For the text-containing cell, return its midpoint in [X, Y] coordinate format. 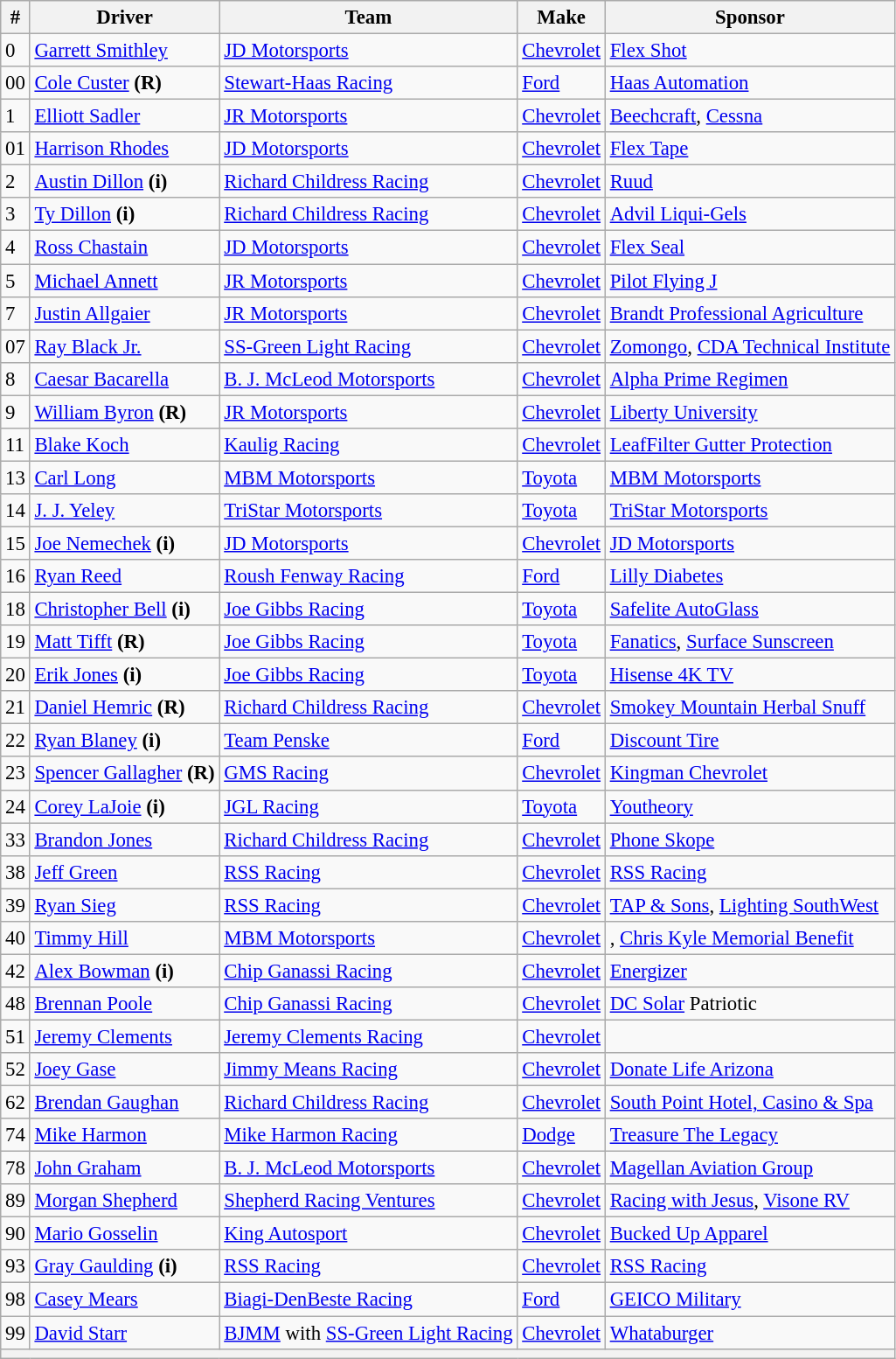
Hisense 4K TV [750, 675]
Jeff Green [124, 872]
Brendan Gaughan [124, 1103]
Gray Gaulding (i) [124, 1267]
Driver [124, 17]
99 [16, 1333]
DC Solar Patriotic [750, 1004]
Brennan Poole [124, 1004]
74 [16, 1135]
Bucked Up Apparel [750, 1234]
7 [16, 313]
Ryan Sieg [124, 905]
Youtheory [750, 806]
J. J. Yeley [124, 511]
Corey LaJoie (i) [124, 806]
Flex Seal [750, 247]
13 [16, 477]
Donate Life Arizona [750, 1070]
Spencer Gallagher (R) [124, 774]
Daniel Hemric (R) [124, 707]
Jeremy Clements [124, 1036]
Garrett Smithley [124, 51]
98 [16, 1300]
Kaulig Racing [369, 445]
Ryan Reed [124, 576]
22 [16, 741]
Sponsor [750, 17]
Ray Black Jr. [124, 346]
5 [16, 281]
93 [16, 1267]
Team [369, 17]
Stewart-Haas Racing [369, 83]
Energizer [750, 971]
Magellan Aviation Group [750, 1168]
LeafFilter Gutter Protection [750, 445]
51 [16, 1036]
21 [16, 707]
2 [16, 182]
00 [16, 83]
23 [16, 774]
Flex Shot [750, 51]
Alpha Prime Regimen [750, 379]
, Chris Kyle Memorial Benefit [750, 938]
Joey Gase [124, 1070]
20 [16, 675]
William Byron (R) [124, 412]
Team Penske [369, 741]
Ruud [750, 182]
GMS Racing [369, 774]
Shepherd Racing Ventures [369, 1201]
Safelite AutoGlass [750, 610]
Brandt Professional Agriculture [750, 313]
18 [16, 610]
Matt Tifft (R) [124, 642]
Lilly Diabetes [750, 576]
Mario Gosselin [124, 1234]
90 [16, 1234]
Cole Custer (R) [124, 83]
3 [16, 214]
Justin Allgaier [124, 313]
South Point Hotel, Casino & Spa [750, 1103]
Pilot Flying J [750, 281]
Kingman Chevrolet [750, 774]
Liberty University [750, 412]
42 [16, 971]
Jeremy Clements Racing [369, 1036]
Casey Mears [124, 1300]
Harrison Rhodes [124, 149]
Make [561, 17]
Ross Chastain [124, 247]
Michael Annett [124, 281]
Smokey Mountain Herbal Snuff [750, 707]
Jimmy Means Racing [369, 1070]
Joe Nemechek (i) [124, 543]
78 [16, 1168]
Timmy Hill [124, 938]
John Graham [124, 1168]
Christopher Bell (i) [124, 610]
38 [16, 872]
# [16, 17]
07 [16, 346]
24 [16, 806]
Carl Long [124, 477]
TAP & Sons, Lighting SouthWest [750, 905]
Phone Skope [750, 840]
33 [16, 840]
52 [16, 1070]
Racing with Jesus, Visone RV [750, 1201]
Biagi-DenBeste Racing [369, 1300]
4 [16, 247]
Ty Dillon (i) [124, 214]
Mike Harmon [124, 1135]
39 [16, 905]
48 [16, 1004]
01 [16, 149]
JGL Racing [369, 806]
Discount Tire [750, 741]
15 [16, 543]
Caesar Bacarella [124, 379]
0 [16, 51]
King Autosport [369, 1234]
Morgan Shepherd [124, 1201]
GEICO Military [750, 1300]
16 [16, 576]
1 [16, 116]
Brandon Jones [124, 840]
Erik Jones (i) [124, 675]
SS-Green Light Racing [369, 346]
89 [16, 1201]
Flex Tape [750, 149]
Treasure The Legacy [750, 1135]
Fanatics, Surface Sunscreen [750, 642]
Austin Dillon (i) [124, 182]
David Starr [124, 1333]
8 [16, 379]
40 [16, 938]
Beechcraft, Cessna [750, 116]
Mike Harmon Racing [369, 1135]
Whataburger [750, 1333]
Zomongo, CDA Technical Institute [750, 346]
Elliott Sadler [124, 116]
Alex Bowman (i) [124, 971]
9 [16, 412]
11 [16, 445]
Blake Koch [124, 445]
14 [16, 511]
62 [16, 1103]
Advil Liqui-Gels [750, 214]
Ryan Blaney (i) [124, 741]
BJMM with SS-Green Light Racing [369, 1333]
Roush Fenway Racing [369, 576]
19 [16, 642]
Dodge [561, 1135]
Haas Automation [750, 83]
